Search for the cell housing the specified text and yield its (x, y) center coordinate. 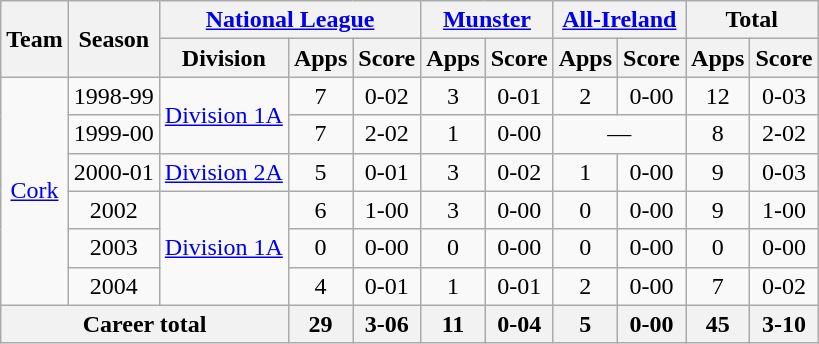
1999-00 (114, 134)
1998-99 (114, 96)
0-04 (519, 324)
45 (718, 324)
2004 (114, 286)
2003 (114, 248)
National League (290, 20)
4 (320, 286)
12 (718, 96)
3-06 (387, 324)
Cork (35, 191)
3-10 (784, 324)
8 (718, 134)
Munster (487, 20)
2002 (114, 210)
— (619, 134)
6 (320, 210)
Division 2A (224, 172)
All-Ireland (619, 20)
Total (752, 20)
Career total (145, 324)
11 (453, 324)
29 (320, 324)
Season (114, 39)
Team (35, 39)
Division (224, 58)
2000-01 (114, 172)
